Scan for the cell matching the given text and deliver its [x, y] coordinate at center. 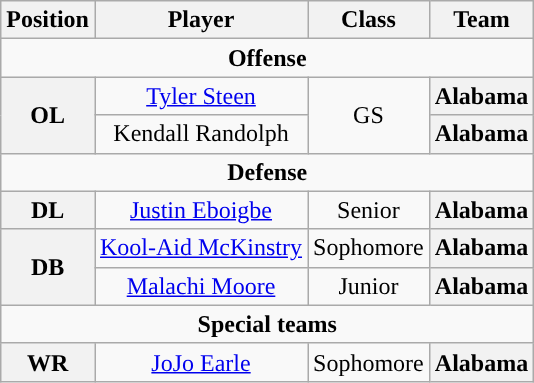
Kendall Randolph [200, 134]
Kool-Aid McKinstry [200, 248]
OL [48, 115]
Offense [268, 58]
JoJo Earle [200, 362]
WR [48, 362]
GS [369, 115]
Tyler Steen [200, 96]
Team [481, 20]
Malachi Moore [200, 286]
Class [369, 20]
Position [48, 20]
Player [200, 20]
Defense [268, 172]
Senior [369, 210]
DB [48, 267]
Junior [369, 286]
Justin Eboigbe [200, 210]
Special teams [268, 324]
DL [48, 210]
